From the cell containing the given text, extract its center point as [x, y] coordinate. 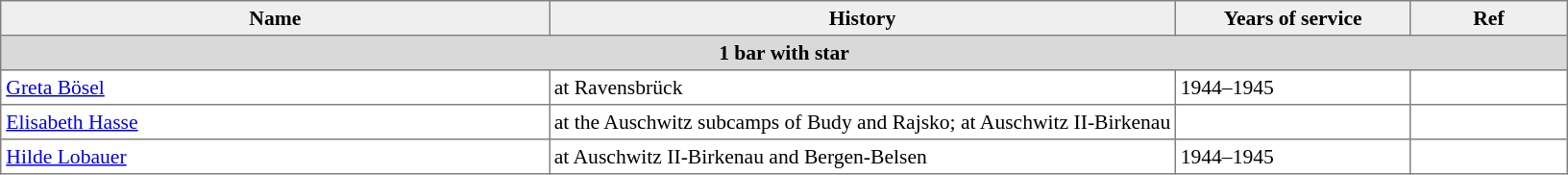
1 bar with star [784, 53]
Hilde Lobauer [275, 157]
at Ravensbrück [863, 87]
Elisabeth Hasse [275, 122]
Ref [1489, 18]
at Auschwitz II-Birkenau and Bergen-Belsen [863, 157]
at the Auschwitz subcamps of Budy and Rajsko; at Auschwitz II-Birkenau [863, 122]
Years of service [1292, 18]
Greta Bösel [275, 87]
Name [275, 18]
History [863, 18]
